Return [x, y] of the center of cell containing provided text 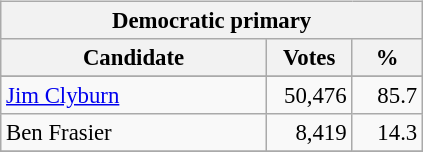
Democratic primary [212, 21]
Jim Clyburn [134, 96]
50,476 [309, 96]
Votes [309, 58]
Candidate [134, 58]
14.3 [388, 133]
Ben Frasier [134, 133]
% [388, 58]
85.7 [388, 96]
8,419 [309, 133]
